Return [X, Y] of the center of cell containing provided text 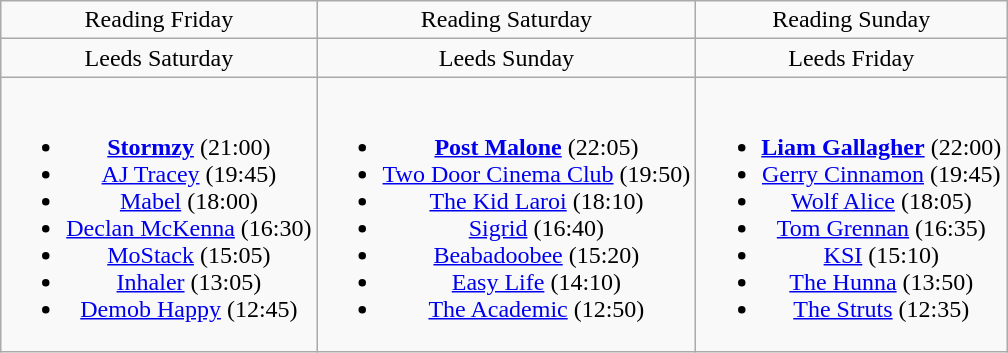
Leeds Sunday [506, 58]
Reading Friday [159, 20]
Leeds Friday [852, 58]
Leeds Saturday [159, 58]
Stormzy (21:00)AJ Tracey (19:45)Mabel (18:00)Declan McKenna (16:30)MoStack (15:05)Inhaler (13:05)Demob Happy (12:45) [159, 214]
Liam Gallagher (22:00)Gerry Cinnamon (19:45)Wolf Alice (18:05)Tom Grennan (16:35)KSI (15:10)The Hunna (13:50)The Struts (12:35) [852, 214]
Reading Sunday [852, 20]
Post Malone (22:05)Two Door Cinema Club (19:50)The Kid Laroi (18:10)Sigrid (16:40)Beabadoobee (15:20)Easy Life (14:10)The Academic (12:50) [506, 214]
Reading Saturday [506, 20]
